Capture the cell that displays the provided text and extract its (x, y) central coordinate. 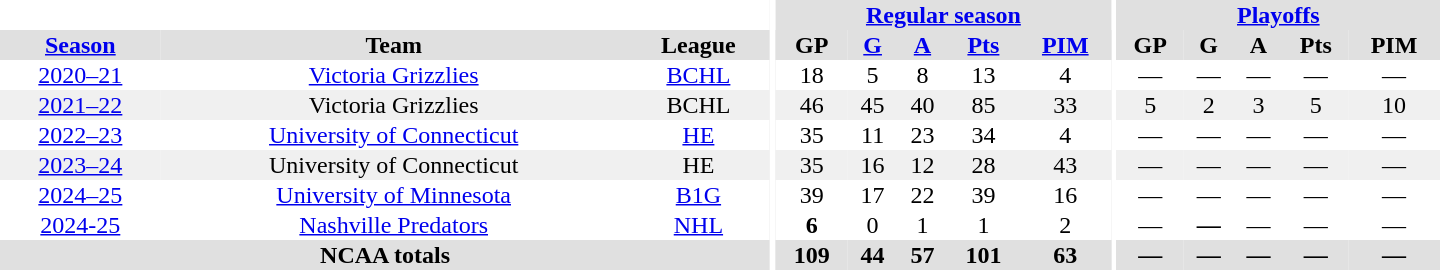
43 (1065, 165)
34 (983, 135)
Playoffs (1278, 15)
University of Minnesota (394, 195)
18 (812, 75)
10 (1394, 105)
33 (1065, 105)
22 (923, 195)
0 (873, 225)
85 (983, 105)
13 (983, 75)
2020–21 (80, 75)
2022–23 (80, 135)
109 (812, 255)
3 (1259, 105)
63 (1065, 255)
2023–24 (80, 165)
B1G (698, 195)
NHL (698, 225)
28 (983, 165)
57 (923, 255)
Team (394, 45)
Season (80, 45)
6 (812, 225)
2024-25 (80, 225)
17 (873, 195)
23 (923, 135)
45 (873, 105)
46 (812, 105)
40 (923, 105)
11 (873, 135)
NCAA totals (385, 255)
2024–25 (80, 195)
2021–22 (80, 105)
League (698, 45)
Regular season (944, 15)
44 (873, 255)
8 (923, 75)
12 (923, 165)
101 (983, 255)
Nashville Predators (394, 225)
